Extract the (X, Y) coordinate from the center of the cell holding the provided text.  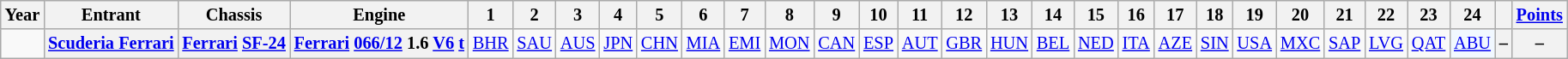
SIN (1215, 44)
11 (920, 15)
MON (790, 44)
Ferrari 066/12 1.6 V6 t (379, 44)
18 (1215, 15)
22 (1386, 15)
6 (704, 15)
QAT (1428, 44)
ABU (1473, 44)
USA (1254, 44)
Engine (379, 15)
LVG (1386, 44)
Entrant (111, 15)
Chassis (233, 15)
Year (22, 15)
ITA (1136, 44)
14 (1053, 15)
CHN (659, 44)
GBR (964, 44)
7 (745, 15)
ESP (879, 44)
19 (1254, 15)
Scuderia Ferrari (111, 44)
Ferrari SF-24 (233, 44)
BEL (1053, 44)
MXC (1300, 44)
24 (1473, 15)
SAU (534, 44)
17 (1176, 15)
3 (578, 15)
21 (1344, 15)
AZE (1176, 44)
HUN (1009, 44)
MIA (704, 44)
CAN (836, 44)
23 (1428, 15)
20 (1300, 15)
13 (1009, 15)
15 (1096, 15)
2 (534, 15)
4 (618, 15)
AUT (920, 44)
9 (836, 15)
1 (491, 15)
NED (1096, 44)
JPN (618, 44)
8 (790, 15)
16 (1136, 15)
BHR (491, 44)
SAP (1344, 44)
EMI (745, 44)
10 (879, 15)
AUS (578, 44)
12 (964, 15)
Points (1540, 15)
5 (659, 15)
